Extract the [X, Y] coordinate from the center of the cell holding the provided text.  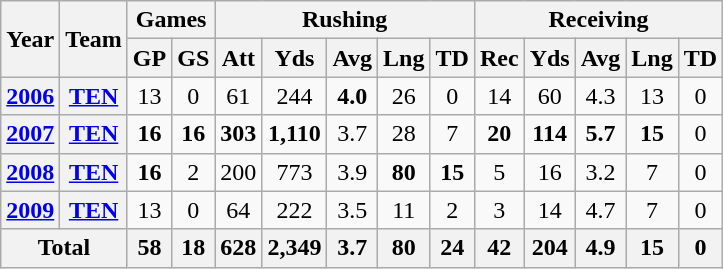
244 [294, 96]
64 [238, 210]
3.2 [600, 172]
4.7 [600, 210]
3 [499, 210]
Receiving [598, 20]
42 [499, 248]
773 [294, 172]
628 [238, 248]
Total [64, 248]
Rec [499, 58]
11 [404, 210]
Att [238, 58]
Team [94, 39]
Games [170, 20]
3.9 [352, 172]
GP [149, 58]
5 [499, 172]
114 [550, 134]
2007 [30, 134]
28 [404, 134]
2,349 [294, 248]
24 [452, 248]
2006 [30, 96]
18 [194, 248]
58 [149, 248]
5.7 [600, 134]
1,110 [294, 134]
2008 [30, 172]
4.0 [352, 96]
GS [194, 58]
61 [238, 96]
204 [550, 248]
200 [238, 172]
20 [499, 134]
Rushing [345, 20]
Year [30, 39]
303 [238, 134]
4.3 [600, 96]
26 [404, 96]
2009 [30, 210]
4.9 [600, 248]
60 [550, 96]
222 [294, 210]
3.5 [352, 210]
